Pinpoint the cell where the given text exists, returning its (x, y) midpoint coordinate. 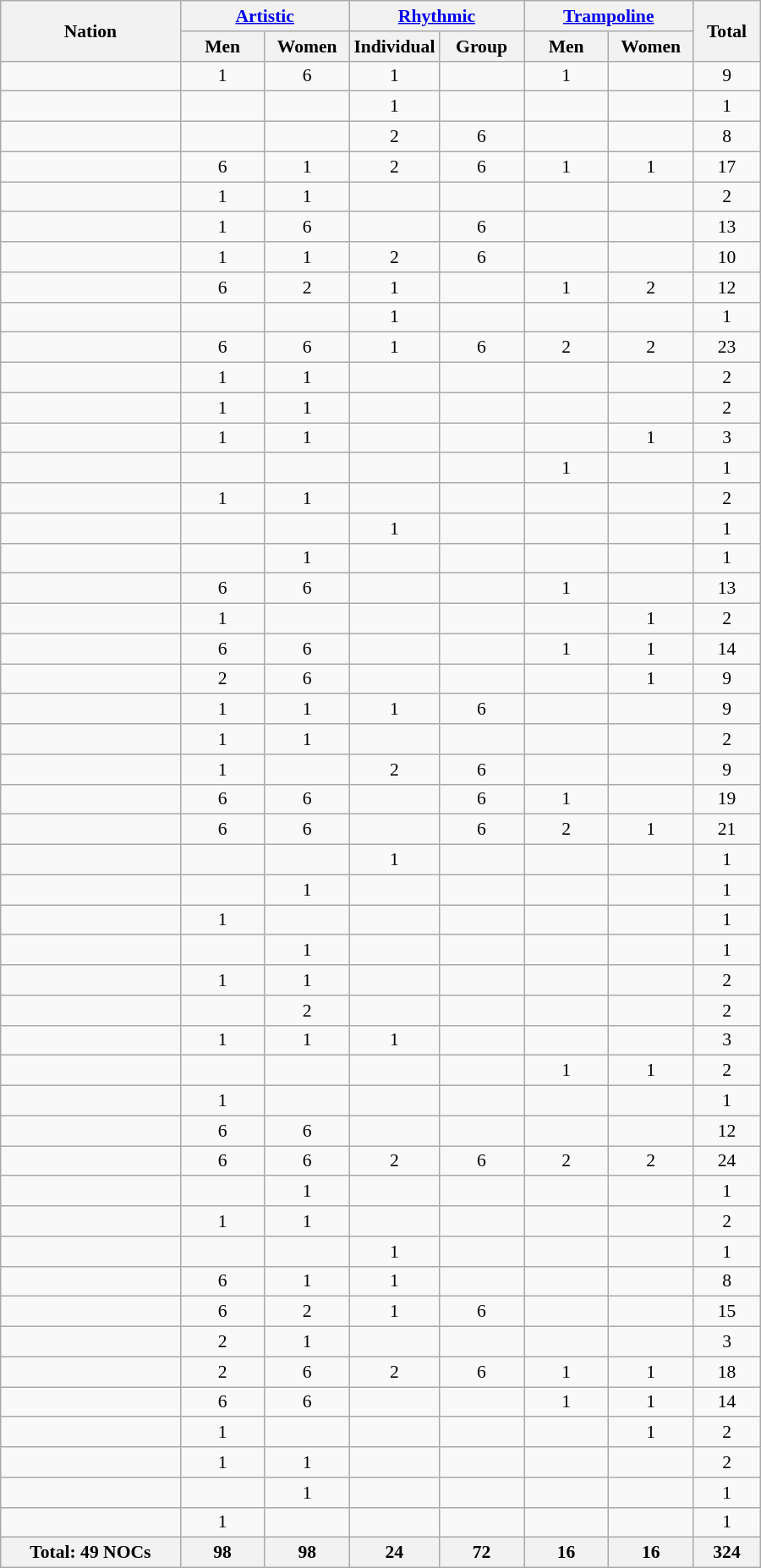
Total: 49 NOCs (90, 1553)
Nation (90, 30)
72 (481, 1553)
21 (727, 830)
Total (727, 30)
15 (727, 1312)
Individual (394, 47)
324 (727, 1553)
Group (481, 47)
Trampoline (609, 16)
18 (727, 1372)
Artistic (265, 16)
Rhythmic (436, 16)
17 (727, 167)
19 (727, 799)
10 (727, 257)
23 (727, 348)
